Locate the cell with the specified text and output its [x, y] center coordinate. 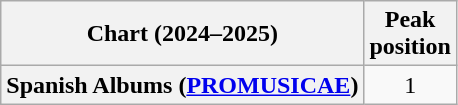
Spanish Albums (PROMUSICAE) [182, 85]
1 [410, 85]
Peakposition [410, 34]
Chart (2024–2025) [182, 34]
